Output the [x, y] coordinate of the center of the cell containing the given text.  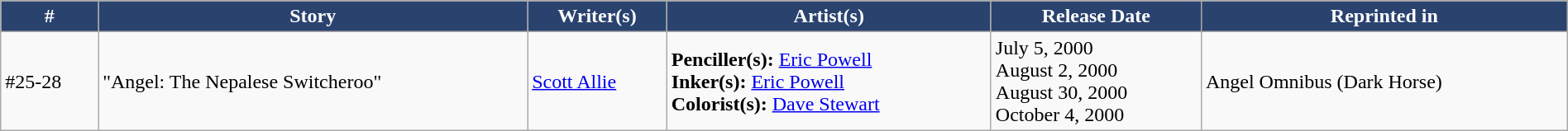
July 5, 2000August 2, 2000August 30, 2000October 4, 2000 [1096, 81]
Story [313, 16]
Writer(s) [597, 16]
Angel Omnibus (Dark Horse) [1384, 81]
"Angel: The Nepalese Switcheroo" [313, 81]
# [50, 16]
Release Date [1096, 16]
#25-28 [50, 81]
Penciller(s): Eric PowellInker(s): Eric PowellColorist(s): Dave Stewart [829, 81]
Reprinted in [1384, 16]
Scott Allie [597, 81]
Artist(s) [829, 16]
